Search for the cell housing the specified text and yield its (x, y) center coordinate. 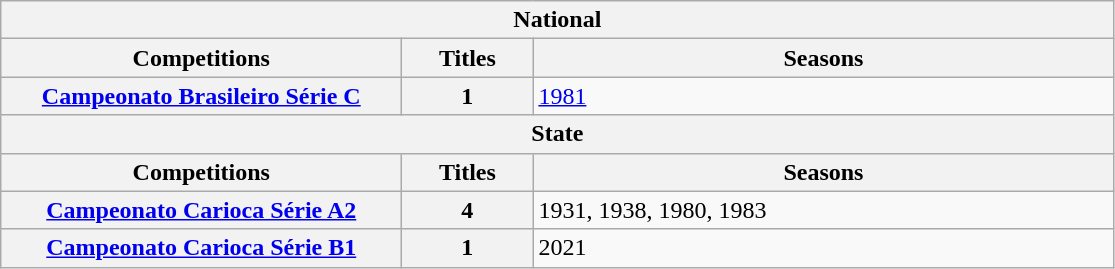
Campeonato Brasileiro Série C (202, 96)
1981 (824, 96)
Campeonato Carioca Série B1 (202, 248)
State (558, 134)
Campeonato Carioca Série A2 (202, 210)
National (558, 20)
2021 (824, 248)
4 (468, 210)
1931, 1938, 1980, 1983 (824, 210)
